Return [x, y] of the center of cell containing provided text 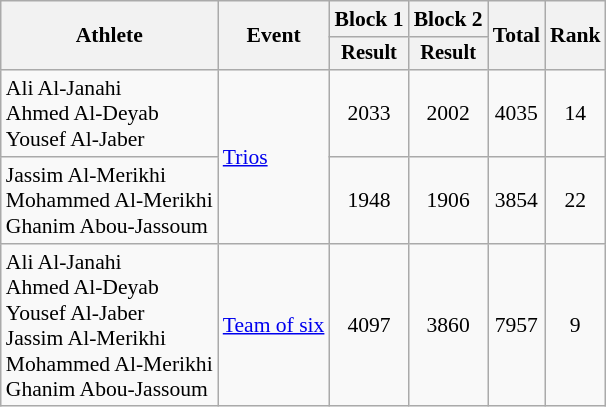
Team of six [274, 326]
Ali Al-JanahiAhmed Al-DeyabYousef Al-JaberJassim Al-MerikhiMohammed Al-MerikhiGhanim Abou-Jassoum [110, 326]
Ali Al-JanahiAhmed Al-DeyabYousef Al-Jaber [110, 114]
4097 [368, 326]
2033 [368, 114]
Block 2 [448, 19]
3854 [516, 200]
Trios [274, 156]
22 [576, 200]
Jassim Al-MerikhiMohammed Al-MerikhiGhanim Abou-Jassoum [110, 200]
3860 [448, 326]
9 [576, 326]
2002 [448, 114]
14 [576, 114]
4035 [516, 114]
Block 1 [368, 19]
7957 [516, 326]
Event [274, 36]
Total [516, 36]
Rank [576, 36]
Athlete [110, 36]
1948 [368, 200]
1906 [448, 200]
